Search for the cell housing the specified text and yield its [x, y] center coordinate. 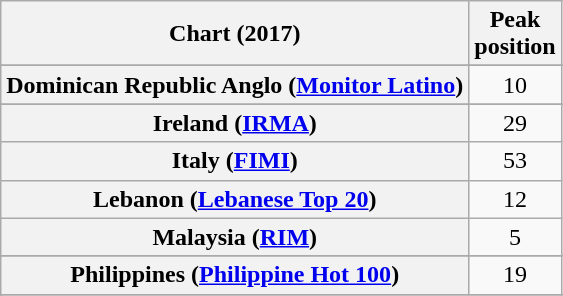
12 [515, 199]
Italy (FIMI) [235, 161]
Dominican Republic Anglo (Monitor Latino) [235, 85]
Chart (2017) [235, 34]
53 [515, 161]
Malaysia (RIM) [235, 237]
Ireland (IRMA) [235, 123]
Lebanon (Lebanese Top 20) [235, 199]
Peakposition [515, 34]
19 [515, 275]
29 [515, 123]
5 [515, 237]
10 [515, 85]
Philippines (Philippine Hot 100) [235, 275]
